Return the [x, y] coordinate for the center point of the cell that contains the specified text.  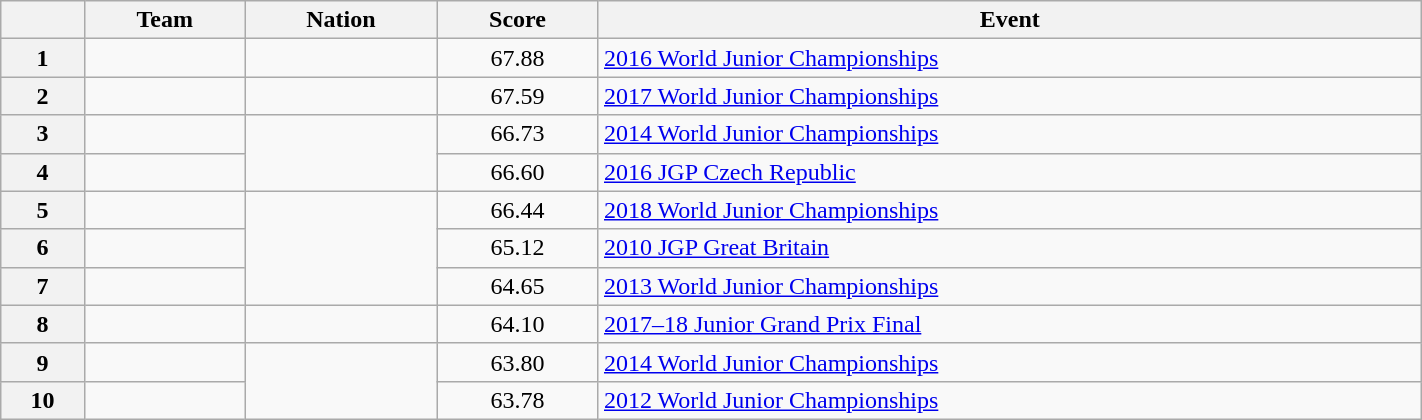
2 [43, 96]
4 [43, 172]
Event [1010, 20]
66.60 [518, 172]
2017 World Junior Championships [1010, 96]
5 [43, 210]
63.80 [518, 362]
1 [43, 58]
64.10 [518, 324]
2013 World Junior Championships [1010, 286]
66.44 [518, 210]
2016 World Junior Championships [1010, 58]
65.12 [518, 248]
2017–18 Junior Grand Prix Final [1010, 324]
2010 JGP Great Britain [1010, 248]
63.78 [518, 400]
3 [43, 134]
66.73 [518, 134]
8 [43, 324]
2016 JGP Czech Republic [1010, 172]
7 [43, 286]
2012 World Junior Championships [1010, 400]
9 [43, 362]
Score [518, 20]
6 [43, 248]
Nation [341, 20]
67.59 [518, 96]
10 [43, 400]
2018 World Junior Championships [1010, 210]
64.65 [518, 286]
67.88 [518, 58]
Team [164, 20]
